Return the [X, Y] coordinate for the center point of the cell that contains the specified text.  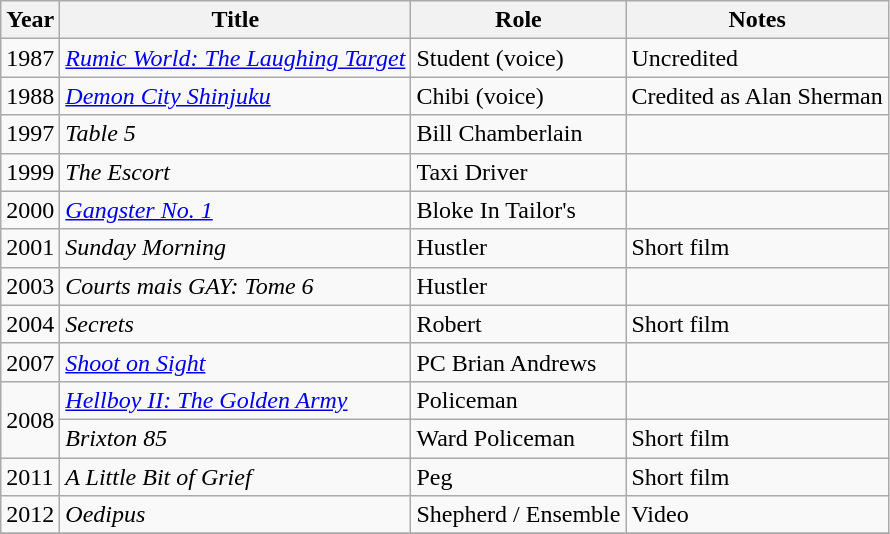
Hellboy II: The Golden Army [236, 400]
Taxi Driver [518, 172]
2000 [30, 210]
Sunday Morning [236, 248]
Bloke In Tailor's [518, 210]
Video [757, 515]
Table 5 [236, 134]
Credited as Alan Sherman [757, 96]
Rumic World: The Laughing Target [236, 58]
The Escort [236, 172]
Shoot on Sight [236, 362]
1988 [30, 96]
Brixton 85 [236, 438]
2004 [30, 324]
PC Brian Andrews [518, 362]
Year [30, 20]
2001 [30, 248]
Notes [757, 20]
Gangster No. 1 [236, 210]
1999 [30, 172]
Uncredited [757, 58]
Role [518, 20]
Demon City Shinjuku [236, 96]
A Little Bit of Grief [236, 477]
2007 [30, 362]
Title [236, 20]
2008 [30, 419]
Student (voice) [518, 58]
Policeman [518, 400]
Peg [518, 477]
Chibi (voice) [518, 96]
1997 [30, 134]
Robert [518, 324]
Secrets [236, 324]
Shepherd / Ensemble [518, 515]
2003 [30, 286]
Courts mais GAY: Tome 6 [236, 286]
2011 [30, 477]
2012 [30, 515]
1987 [30, 58]
Oedipus [236, 515]
Bill Chamberlain [518, 134]
Ward Policeman [518, 438]
